Extract the (x, y) coordinate from the center of the cell holding the provided text.  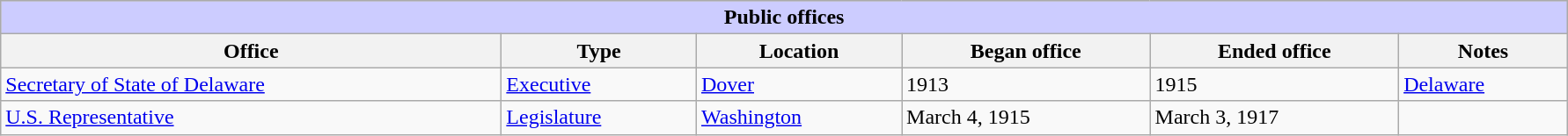
Dover (799, 84)
Ended office (1274, 51)
Office (252, 51)
Notes (1484, 51)
March 3, 1917 (1274, 118)
Public offices (785, 18)
U.S. Representative (252, 118)
Type (599, 51)
Legislature (599, 118)
1915 (1274, 84)
Location (799, 51)
Delaware (1484, 84)
1913 (1026, 84)
Began office (1026, 51)
Executive (599, 84)
March 4, 1915 (1026, 118)
Washington (799, 118)
Secretary of State of Delaware (252, 84)
